Identify which cell holds the provided text, then report its (x, y) central coordinate. 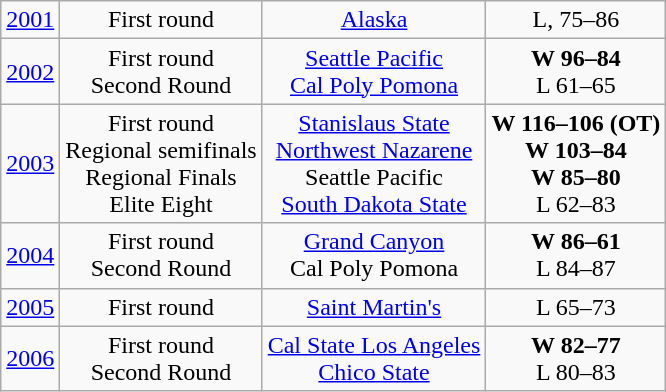
W 86–61L 84–87 (576, 256)
W 82–77L 80–83 (576, 358)
W 96–84L 61–65 (576, 72)
2001 (30, 20)
Stanislaus StateNorthwest NazareneSeattle PacificSouth Dakota State (374, 164)
2006 (30, 358)
2002 (30, 72)
Saint Martin's (374, 307)
First roundRegional semifinalsRegional FinalsElite Eight (161, 164)
L 65–73 (576, 307)
2004 (30, 256)
2005 (30, 307)
Cal State Los AngelesChico State (374, 358)
Grand CanyonCal Poly Pomona (374, 256)
W 116–106 (OT)W 103–84W 85–80L 62–83 (576, 164)
L, 75–86 (576, 20)
Alaska (374, 20)
2003 (30, 164)
Seattle PacificCal Poly Pomona (374, 72)
